Extract the (X, Y) coordinate from the center of the cell holding the provided text.  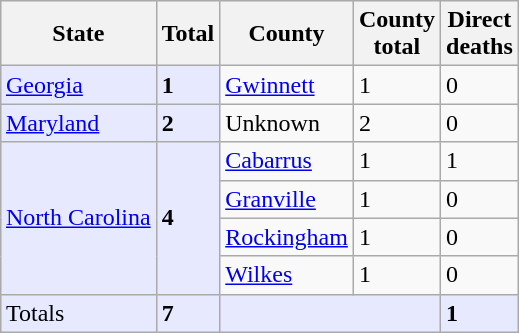
Gwinnett (287, 85)
Total (188, 34)
Maryland (78, 123)
State (78, 34)
Granville (287, 199)
Georgia (78, 85)
North Carolina (78, 218)
Totals (78, 313)
Rockingham (287, 237)
4 (188, 218)
Cabarrus (287, 161)
Countytotal (396, 34)
Unknown (287, 123)
7 (188, 313)
County (287, 34)
Directdeaths (480, 34)
Wilkes (287, 275)
